Scan for the cell matching the given text and deliver its [X, Y] coordinate at center. 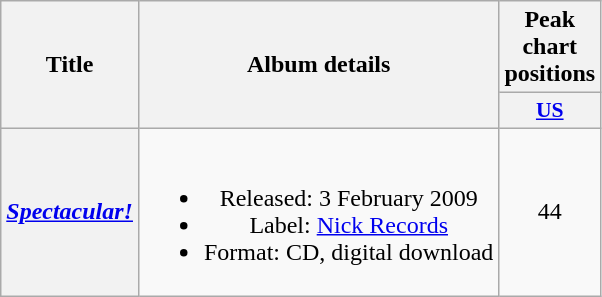
US [550, 111]
Released: 3 February 2009Label: Nick RecordsFormat: CD, digital download [318, 212]
Album details [318, 65]
Spectacular! [70, 212]
44 [550, 212]
Title [70, 65]
Peak chart positions [550, 47]
